Detect which cell encompasses the target text, then output its (x, y) center coordinate. 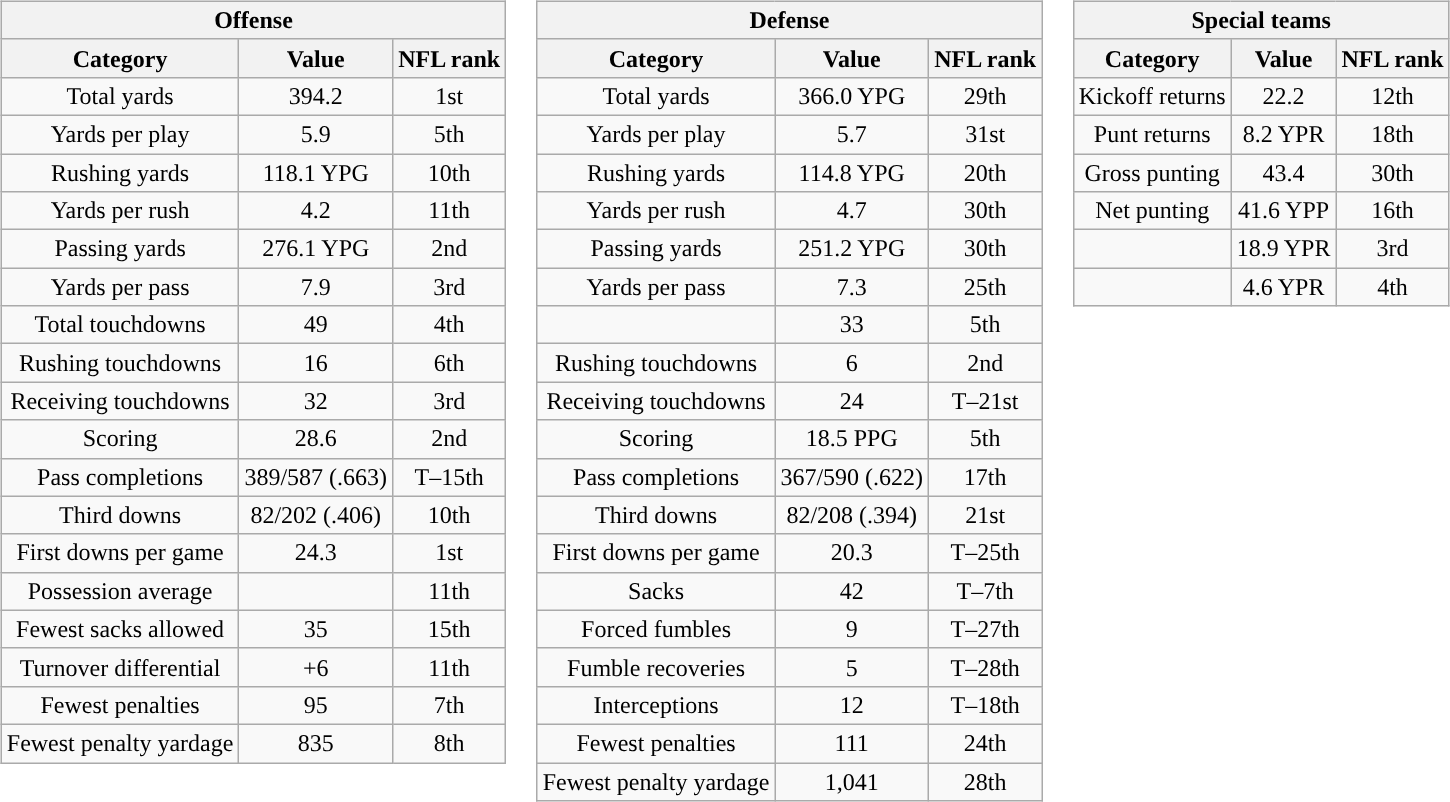
Defense (789, 20)
251.2 YPG (852, 249)
T–18th (986, 705)
1,041 (852, 781)
6 (852, 363)
29th (986, 96)
16 (316, 363)
22.2 (1284, 96)
T–7th (986, 591)
18.5 PPG (852, 439)
49 (316, 325)
+6 (316, 667)
15th (450, 629)
8.2 YPR (1284, 134)
Fewest sacks allowed (120, 629)
7.9 (316, 287)
111 (852, 743)
12th (1392, 96)
Sacks (656, 591)
T–27th (986, 629)
82/202 (.406) (316, 515)
Possession average (120, 591)
28th (986, 781)
7th (450, 705)
118.1 YPG (316, 173)
394.2 (316, 96)
Gross punting (1152, 173)
16th (1392, 211)
T–25th (986, 553)
5 (852, 667)
32 (316, 401)
T–21st (986, 401)
389/587 (.663) (316, 477)
31st (986, 134)
43.4 (1284, 173)
835 (316, 743)
21st (986, 515)
114.8 YPG (852, 173)
18.9 YPR (1284, 249)
367/590 (.622) (852, 477)
Kickoff returns (1152, 96)
20th (986, 173)
Fumble recoveries (656, 667)
25th (986, 287)
18th (1392, 134)
Special teams (1261, 20)
24th (986, 743)
T–28th (986, 667)
28.6 (316, 439)
Turnover differential (120, 667)
Offense (253, 20)
42 (852, 591)
24.3 (316, 553)
366.0 YPG (852, 96)
5.7 (852, 134)
82/208 (.394) (852, 515)
7.3 (852, 287)
Punt returns (1152, 134)
4.2 (316, 211)
4.6 YPR (1284, 287)
T–15th (450, 477)
4.7 (852, 211)
Interceptions (656, 705)
Forced fumbles (656, 629)
17th (986, 477)
8th (450, 743)
276.1 YPG (316, 249)
35 (316, 629)
20.3 (852, 553)
41.6 YPP (1284, 211)
6th (450, 363)
24 (852, 401)
9 (852, 629)
Total touchdowns (120, 325)
12 (852, 705)
33 (852, 325)
Net punting (1152, 211)
5.9 (316, 134)
95 (316, 705)
